Capture the cell that displays the provided text and extract its (X, Y) central coordinate. 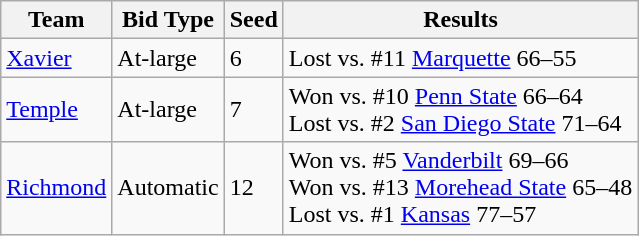
Team (56, 20)
Richmond (56, 188)
Seed (254, 20)
6 (254, 58)
12 (254, 188)
Automatic (168, 188)
Temple (56, 110)
Results (460, 20)
Won vs. #10 Penn State 66–64Lost vs. #2 San Diego State 71–64 (460, 110)
Xavier (56, 58)
Bid Type (168, 20)
Won vs. #5 Vanderbilt 69–66Won vs. #13 Morehead State 65–48Lost vs. #1 Kansas 77–57 (460, 188)
Lost vs. #11 Marquette 66–55 (460, 58)
7 (254, 110)
